For the text-containing cell, return its midpoint in [X, Y] coordinate format. 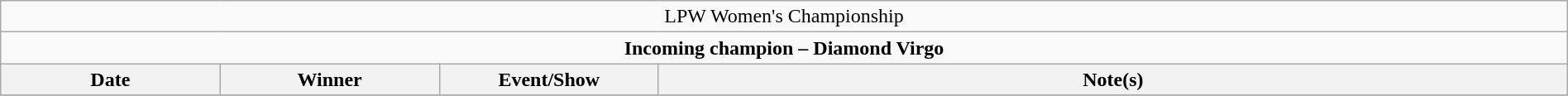
Event/Show [549, 79]
LPW Women's Championship [784, 17]
Incoming champion – Diamond Virgo [784, 48]
Note(s) [1113, 79]
Date [111, 79]
Winner [329, 79]
